Find where the given text appears and provide that cell's center as [x, y] coordinate. 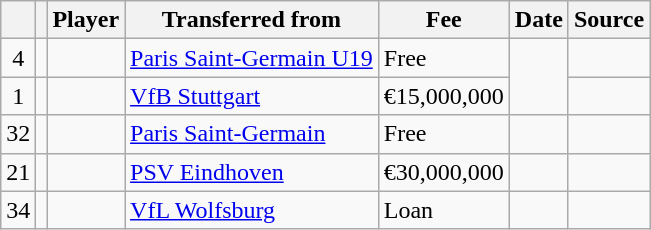
Paris Saint-Germain [252, 134]
VfL Wolfsburg [252, 210]
Date [538, 20]
34 [18, 210]
€15,000,000 [444, 96]
Loan [444, 210]
1 [18, 96]
Paris Saint-Germain U19 [252, 58]
32 [18, 134]
21 [18, 172]
PSV Eindhoven [252, 172]
€30,000,000 [444, 172]
VfB Stuttgart [252, 96]
Player [86, 20]
4 [18, 58]
Fee [444, 20]
Source [608, 20]
Transferred from [252, 20]
